Locate the cell with the specified text and output its [X, Y] center coordinate. 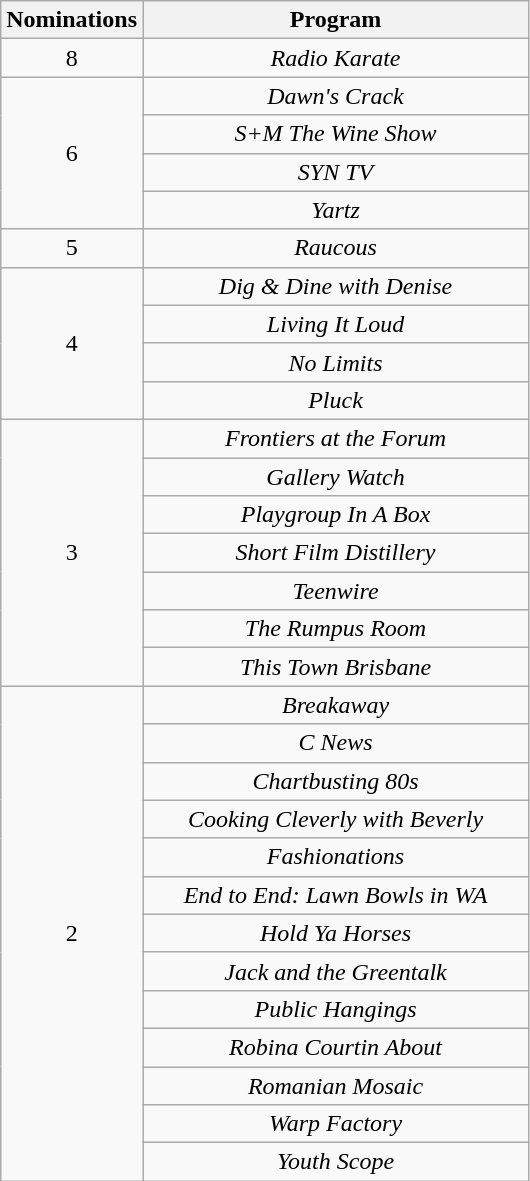
Chartbusting 80s [335, 781]
Jack and the Greentalk [335, 971]
Raucous [335, 248]
This Town Brisbane [335, 667]
S+M The Wine Show [335, 134]
Dig & Dine with Denise [335, 286]
2 [72, 934]
Warp Factory [335, 1124]
5 [72, 248]
Living It Loud [335, 324]
C News [335, 743]
Breakaway [335, 705]
End to End: Lawn Bowls in WA [335, 895]
Short Film Distillery [335, 553]
Hold Ya Horses [335, 933]
Cooking Cleverly with Beverly [335, 819]
Public Hangings [335, 1009]
Gallery Watch [335, 477]
The Rumpus Room [335, 629]
No Limits [335, 362]
Pluck [335, 400]
Youth Scope [335, 1162]
Yartz [335, 210]
SYN TV [335, 172]
Robina Courtin About [335, 1047]
Fashionations [335, 857]
Program [335, 20]
Teenwire [335, 591]
6 [72, 153]
Romanian Mosaic [335, 1085]
Nominations [72, 20]
Playgroup In A Box [335, 515]
Radio Karate [335, 58]
Dawn's Crack [335, 96]
Frontiers at the Forum [335, 438]
8 [72, 58]
3 [72, 552]
4 [72, 343]
